Provide the (x, y) coordinate of the cell's center where the given text is located.  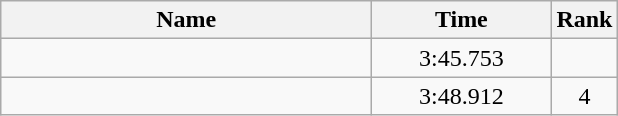
Rank (584, 20)
Time (462, 20)
3:48.912 (462, 96)
3:45.753 (462, 58)
Name (186, 20)
4 (584, 96)
